Return [x, y] of the center of cell containing provided text 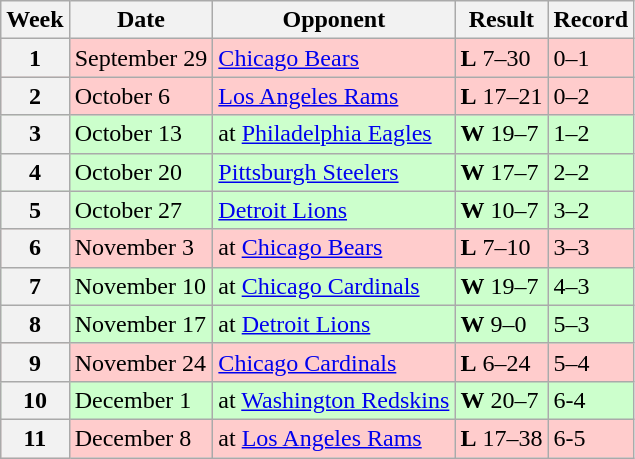
September 29 [141, 58]
0–1 [591, 58]
November 17 [141, 324]
8 [35, 324]
at Chicago Bears [334, 248]
Week [35, 20]
2 [35, 96]
0–2 [591, 96]
4–3 [591, 286]
1 [35, 58]
6-4 [591, 400]
November 3 [141, 248]
Pittsburgh Steelers [334, 172]
L 17–21 [502, 96]
3–2 [591, 210]
6 [35, 248]
at Philadelphia Eagles [334, 134]
Chicago Bears [334, 58]
4 [35, 172]
L 17–38 [502, 438]
W 10–7 [502, 210]
Date [141, 20]
October 27 [141, 210]
W 9–0 [502, 324]
October 13 [141, 134]
5–4 [591, 362]
L 7–30 [502, 58]
L 7–10 [502, 248]
5 [35, 210]
at Los Angeles Rams [334, 438]
Result [502, 20]
10 [35, 400]
3 [35, 134]
at Washington Redskins [334, 400]
5–3 [591, 324]
November 24 [141, 362]
2–2 [591, 172]
3–3 [591, 248]
Los Angeles Rams [334, 96]
Record [591, 20]
at Detroit Lions [334, 324]
7 [35, 286]
1–2 [591, 134]
Opponent [334, 20]
11 [35, 438]
at Chicago Cardinals [334, 286]
October 20 [141, 172]
6-5 [591, 438]
W 17–7 [502, 172]
Chicago Cardinals [334, 362]
9 [35, 362]
L 6–24 [502, 362]
December 1 [141, 400]
December 8 [141, 438]
November 10 [141, 286]
Detroit Lions [334, 210]
W 20–7 [502, 400]
October 6 [141, 96]
